Return (X, Y) of the center of cell containing provided text 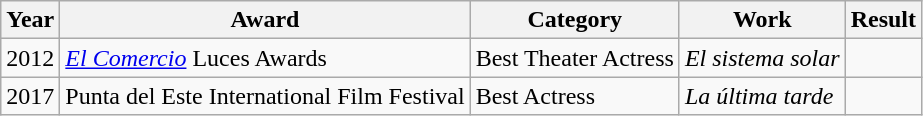
La última tarde (762, 96)
Work (762, 20)
Best Actress (574, 96)
Punta del Este International Film Festival (265, 96)
El Comercio Luces Awards (265, 58)
2017 (30, 96)
El sistema solar (762, 58)
Category (574, 20)
2012 (30, 58)
Best Theater Actress (574, 58)
Year (30, 20)
Award (265, 20)
Result (883, 20)
